Return [X, Y] of the center of cell containing provided text 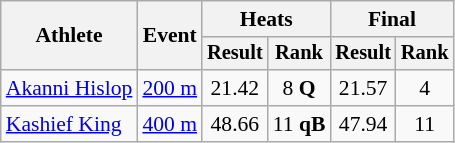
Athlete [70, 36]
4 [425, 88]
Kashief King [70, 124]
200 m [170, 88]
11 qB [300, 124]
47.94 [363, 124]
21.57 [363, 88]
48.66 [235, 124]
Event [170, 36]
11 [425, 124]
8 Q [300, 88]
Heats [266, 19]
400 m [170, 124]
21.42 [235, 88]
Final [392, 19]
Akanni Hislop [70, 88]
